Find where the given text appears and provide that cell's center as [x, y] coordinate. 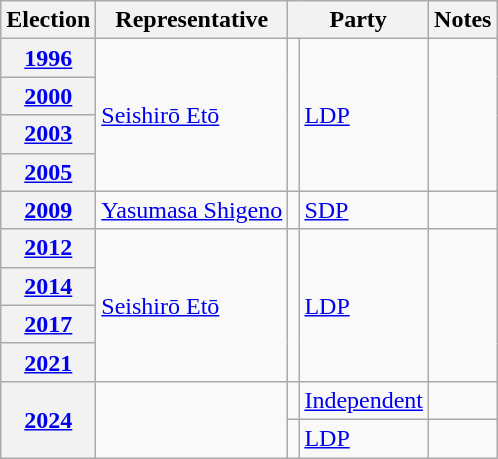
2003 [48, 134]
2017 [48, 324]
Representative [192, 20]
2024 [48, 419]
Yasumasa Shigeno [192, 210]
1996 [48, 58]
SDP [364, 210]
2005 [48, 172]
Notes [463, 20]
2009 [48, 210]
2000 [48, 96]
Election [48, 20]
2014 [48, 286]
Party [358, 20]
Independent [364, 400]
2021 [48, 362]
2012 [48, 248]
